Capture the cell that displays the provided text and extract its (x, y) central coordinate. 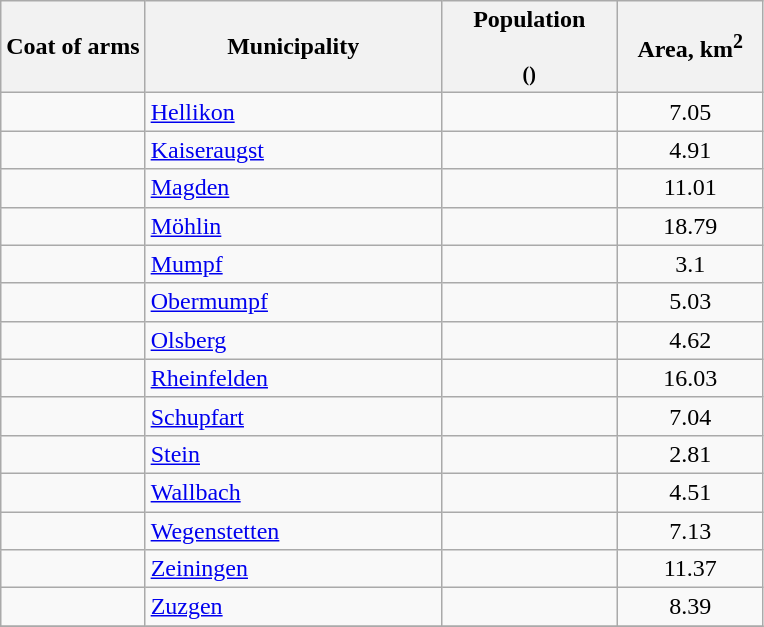
3.1 (690, 264)
Obermumpf (293, 302)
4.91 (690, 150)
Mumpf (293, 264)
Rheinfelden (293, 378)
Municipality (293, 47)
Wegenstetten (293, 531)
11.01 (690, 188)
7.13 (690, 531)
Coat of arms (73, 47)
Wallbach (293, 492)
11.37 (690, 569)
Population() (529, 47)
4.62 (690, 340)
7.04 (690, 416)
5.03 (690, 302)
8.39 (690, 607)
Schupfart (293, 416)
18.79 (690, 226)
Stein (293, 454)
Olsberg (293, 340)
Möhlin (293, 226)
Hellikon (293, 112)
Zuzgen (293, 607)
Area, km2 (690, 47)
16.03 (690, 378)
Kaiseraugst (293, 150)
2.81 (690, 454)
7.05 (690, 112)
Zeiningen (293, 569)
Magden (293, 188)
4.51 (690, 492)
